From the cell containing the given text, extract its center point as [x, y] coordinate. 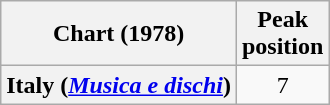
7 [282, 85]
Peakposition [282, 34]
Chart (1978) [119, 34]
Italy (Musica e dischi) [119, 85]
